Determine the (x, y) coordinate at the center of the cell enclosing the given text.  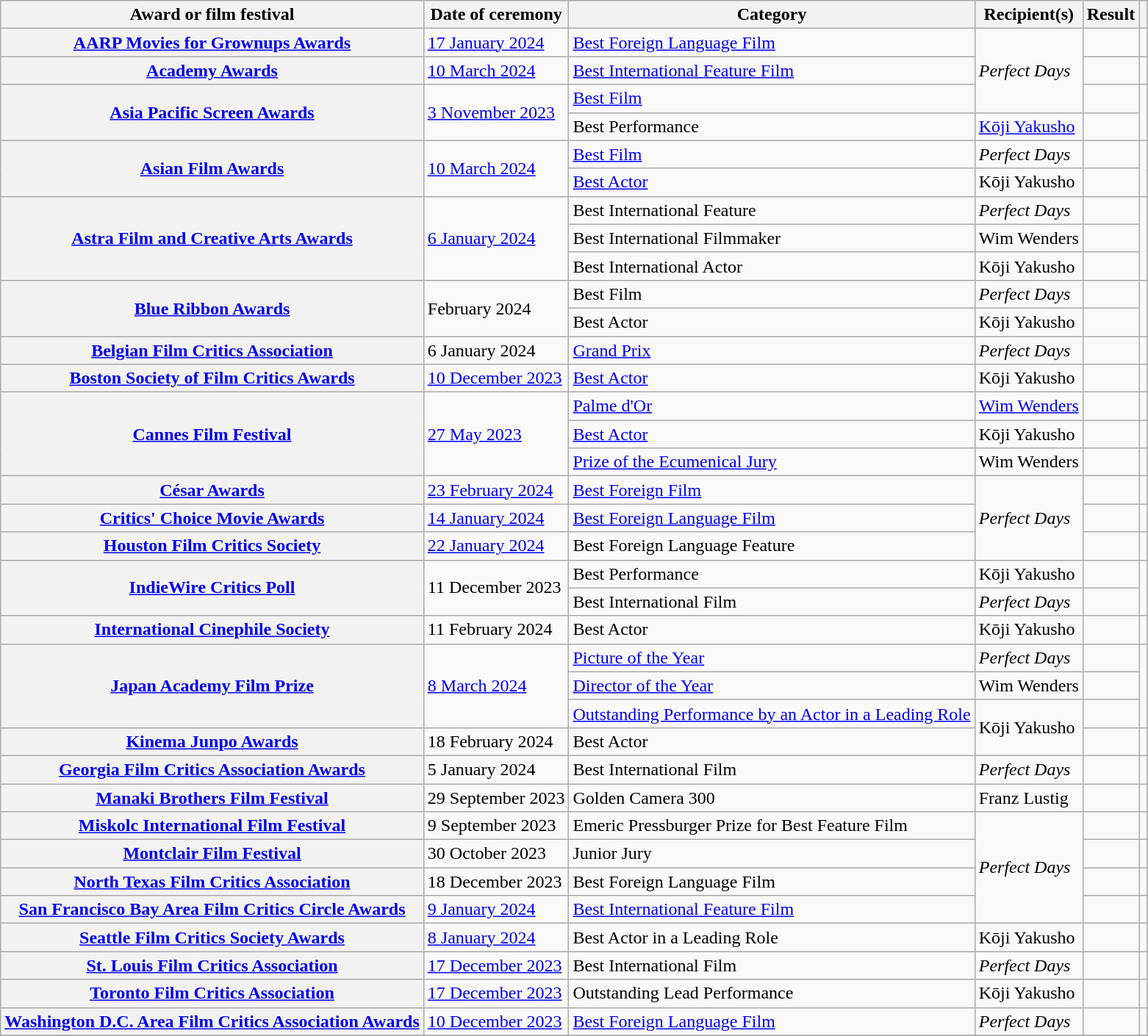
Junior Jury (772, 854)
11 February 2024 (496, 630)
Award or film festival (212, 15)
Best International Actor (772, 266)
Best Foreign Language Feature (772, 546)
23 February 2024 (496, 490)
San Francisco Bay Area Film Critics Circle Awards (212, 910)
Blue Ribbon Awards (212, 308)
Washington D.C. Area Film Critics Association Awards (212, 1021)
Category (772, 15)
AARP Movies for Grownups Awards (212, 43)
Picture of the Year (772, 658)
9 September 2023 (496, 826)
Boston Society of Film Critics Awards (212, 378)
Prize of the Ecumenical Jury (772, 462)
Golden Camera 300 (772, 797)
Miskolc International Film Festival (212, 826)
February 2024 (496, 308)
Recipient(s) (1029, 15)
Montclair Film Festival (212, 854)
St. Louis Film Critics Association (212, 965)
Emeric Pressburger Prize for Best Feature Film (772, 826)
Best Foreign Film (772, 490)
8 January 2024 (496, 938)
Outstanding Performance by an Actor in a Leading Role (772, 713)
IndieWire Critics Poll (212, 588)
3 November 2023 (496, 112)
Franz Lustig (1029, 797)
30 October 2023 (496, 854)
Outstanding Lead Performance (772, 993)
Belgian Film Critics Association (212, 350)
Grand Prix (772, 350)
Palme d'Or (772, 406)
Cannes Film Festival (212, 434)
14 January 2024 (496, 518)
5 January 2024 (496, 769)
Toronto Film Critics Association (212, 993)
18 December 2023 (496, 882)
Georgia Film Critics Association Awards (212, 769)
Critics' Choice Movie Awards (212, 518)
Astra Film and Creative Arts Awards (212, 238)
Director of the Year (772, 686)
9 January 2024 (496, 910)
Date of ceremony (496, 15)
Japan Academy Film Prize (212, 686)
22 January 2024 (496, 546)
8 March 2024 (496, 686)
17 January 2024 (496, 43)
Manaki Brothers Film Festival (212, 797)
29 September 2023 (496, 797)
27 May 2023 (496, 434)
Result (1111, 15)
Asian Film Awards (212, 168)
Houston Film Critics Society (212, 546)
Seattle Film Critics Society Awards (212, 938)
North Texas Film Critics Association (212, 882)
Best International Filmmaker (772, 238)
Best International Feature (772, 210)
Asia Pacific Screen Awards (212, 112)
Best Actor in a Leading Role (772, 938)
Kinema Junpo Awards (212, 741)
18 February 2024 (496, 741)
César Awards (212, 490)
International Cinephile Society (212, 630)
11 December 2023 (496, 588)
Academy Awards (212, 71)
